Provide the (X, Y) coordinate of the cell's center where the given text is located.  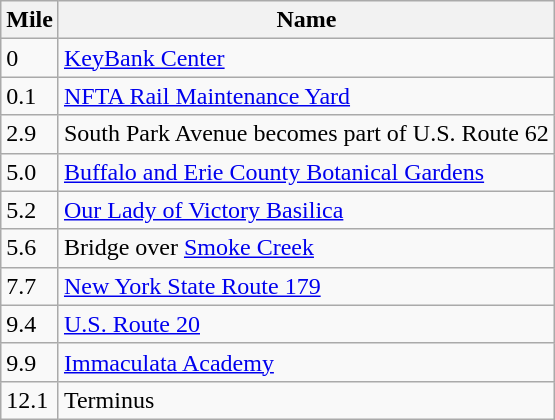
2.9 (30, 134)
0 (30, 58)
Our Lady of Victory Basilica (306, 210)
KeyBank Center (306, 58)
U.S. Route 20 (306, 324)
South Park Avenue becomes part of U.S. Route 62 (306, 134)
0.1 (30, 96)
9.4 (30, 324)
9.9 (30, 362)
5.6 (30, 248)
5.2 (30, 210)
Bridge over Smoke Creek (306, 248)
NFTA Rail Maintenance Yard (306, 96)
5.0 (30, 172)
Mile (30, 20)
7.7 (30, 286)
Terminus (306, 400)
New York State Route 179 (306, 286)
12.1 (30, 400)
Buffalo and Erie County Botanical Gardens (306, 172)
Immaculata Academy (306, 362)
Name (306, 20)
